Determine the (x, y) coordinate at the center of the cell enclosing the given text.  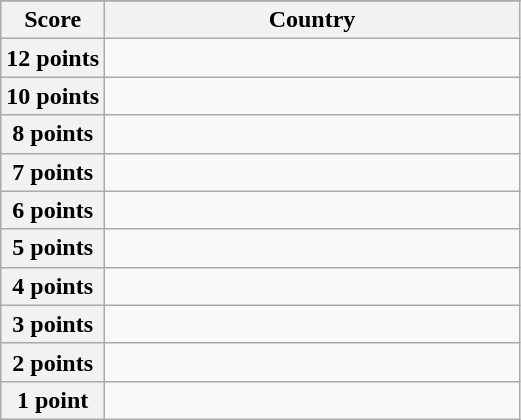
2 points (53, 362)
10 points (53, 96)
5 points (53, 248)
1 point (53, 400)
8 points (53, 134)
Score (53, 20)
4 points (53, 286)
Country (312, 20)
3 points (53, 324)
6 points (53, 210)
12 points (53, 58)
7 points (53, 172)
